Search for the cell housing the specified text and yield its [X, Y] center coordinate. 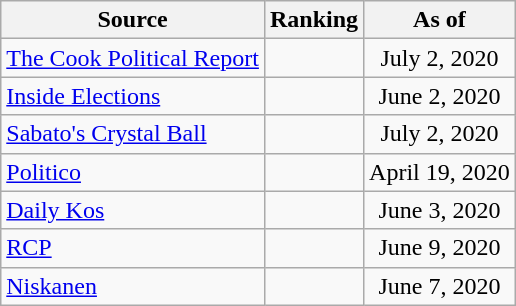
June 9, 2020 [440, 248]
June 2, 2020 [440, 96]
Source [133, 20]
June 7, 2020 [440, 286]
Ranking [314, 20]
Inside Elections [133, 96]
As of [440, 20]
Sabato's Crystal Ball [133, 134]
Politico [133, 172]
The Cook Political Report [133, 58]
RCP [133, 248]
Niskanen [133, 286]
April 19, 2020 [440, 172]
Daily Kos [133, 210]
June 3, 2020 [440, 210]
